Capture the cell that displays the provided text and extract its [X, Y] central coordinate. 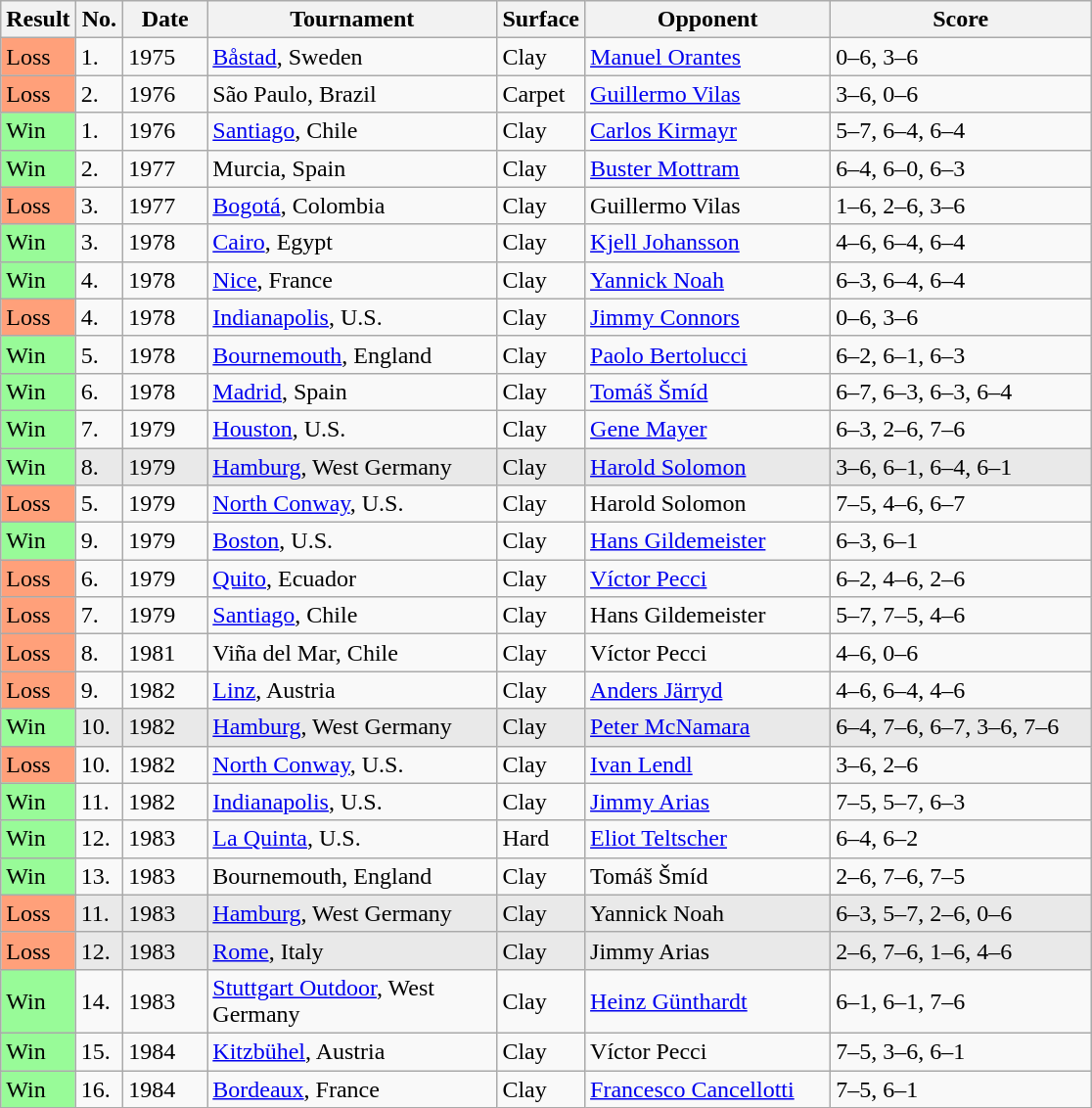
7–5, 5–7, 6–3 [961, 802]
4–6, 0–6 [961, 653]
Manuel Orantes [708, 57]
Francesco Cancellotti [708, 1089]
Paolo Bertolucci [708, 354]
Anders Järryd [708, 690]
Result [38, 20]
Jimmy Connors [708, 317]
7–5, 4–6, 6–7 [961, 504]
Linz, Austria [352, 690]
Båstad, Sweden [352, 57]
3–6, 0–6 [961, 94]
Hard [541, 839]
15. [100, 1051]
Rome, Italy [352, 950]
Madrid, Spain [352, 392]
4–6, 6–4, 4–6 [961, 690]
Eliot Teltscher [708, 839]
2–6, 7–6, 7–5 [961, 876]
Quito, Ecuador [352, 578]
Houston, U.S. [352, 429]
4–6, 6–4, 6–4 [961, 243]
6–4, 6–0, 6–3 [961, 168]
Opponent [708, 20]
5–7, 7–5, 4–6 [961, 616]
6–4, 7–6, 6–7, 3–6, 7–6 [961, 727]
Bogotá, Colombia [352, 206]
Stuttgart Outdoor, West Germany [352, 1000]
3–6, 6–1, 6–4, 6–1 [961, 467]
3–6, 2–6 [961, 764]
1981 [165, 653]
Kitzbühel, Austria [352, 1051]
7–5, 6–1 [961, 1089]
Buster Mottram [708, 168]
6–4, 6–2 [961, 839]
13. [100, 876]
1–6, 2–6, 3–6 [961, 206]
Gene Mayer [708, 429]
Surface [541, 20]
6–2, 4–6, 2–6 [961, 578]
6–3, 5–7, 2–6, 0–6 [961, 913]
6–2, 6–1, 6–3 [961, 354]
Date [165, 20]
Tournament [352, 20]
6–1, 6–1, 7–6 [961, 1000]
Nice, France [352, 280]
Viña del Mar, Chile [352, 653]
Carlos Kirmayr [708, 131]
Heinz Günthardt [708, 1000]
6–3, 6–4, 6–4 [961, 280]
Cairo, Egypt [352, 243]
2–6, 7–6, 1–6, 4–6 [961, 950]
São Paulo, Brazil [352, 94]
La Quinta, U.S. [352, 839]
6–3, 2–6, 7–6 [961, 429]
No. [100, 20]
Murcia, Spain [352, 168]
Boston, U.S. [352, 541]
Ivan Lendl [708, 764]
Peter McNamara [708, 727]
Bordeaux, France [352, 1089]
Score [961, 20]
6–3, 6–1 [961, 541]
16. [100, 1089]
14. [100, 1000]
6–7, 6–3, 6–3, 6–4 [961, 392]
Carpet [541, 94]
7–5, 3–6, 6–1 [961, 1051]
Kjell Johansson [708, 243]
1975 [165, 57]
5–7, 6–4, 6–4 [961, 131]
